Provide the [x, y] coordinate of the cell's center where the given text is located.  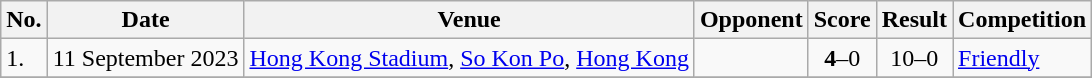
Result [914, 20]
4–0 [842, 58]
11 September 2023 [146, 58]
Date [146, 20]
1. [24, 58]
Friendly [1022, 58]
Opponent [751, 20]
10–0 [914, 58]
No. [24, 20]
Venue [469, 20]
Hong Kong Stadium, So Kon Po, Hong Kong [469, 58]
Competition [1022, 20]
Score [842, 20]
